Provide the [x, y] coordinate of the cell's center where the given text is located.  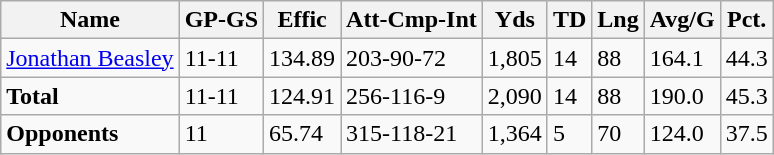
Avg/G [682, 20]
Yds [514, 20]
124.91 [302, 96]
256-116-9 [412, 96]
Opponents [90, 134]
164.1 [682, 58]
Name [90, 20]
Jonathan Beasley [90, 58]
65.74 [302, 134]
203-90-72 [412, 58]
37.5 [746, 134]
Lng [618, 20]
315-118-21 [412, 134]
190.0 [682, 96]
11 [221, 134]
70 [618, 134]
Att-Cmp-Int [412, 20]
Effic [302, 20]
TD [569, 20]
1,805 [514, 58]
Total [90, 96]
2,090 [514, 96]
5 [569, 134]
45.3 [746, 96]
124.0 [682, 134]
Pct. [746, 20]
GP-GS [221, 20]
44.3 [746, 58]
134.89 [302, 58]
1,364 [514, 134]
